Detect which cell encompasses the target text, then output its (X, Y) center coordinate. 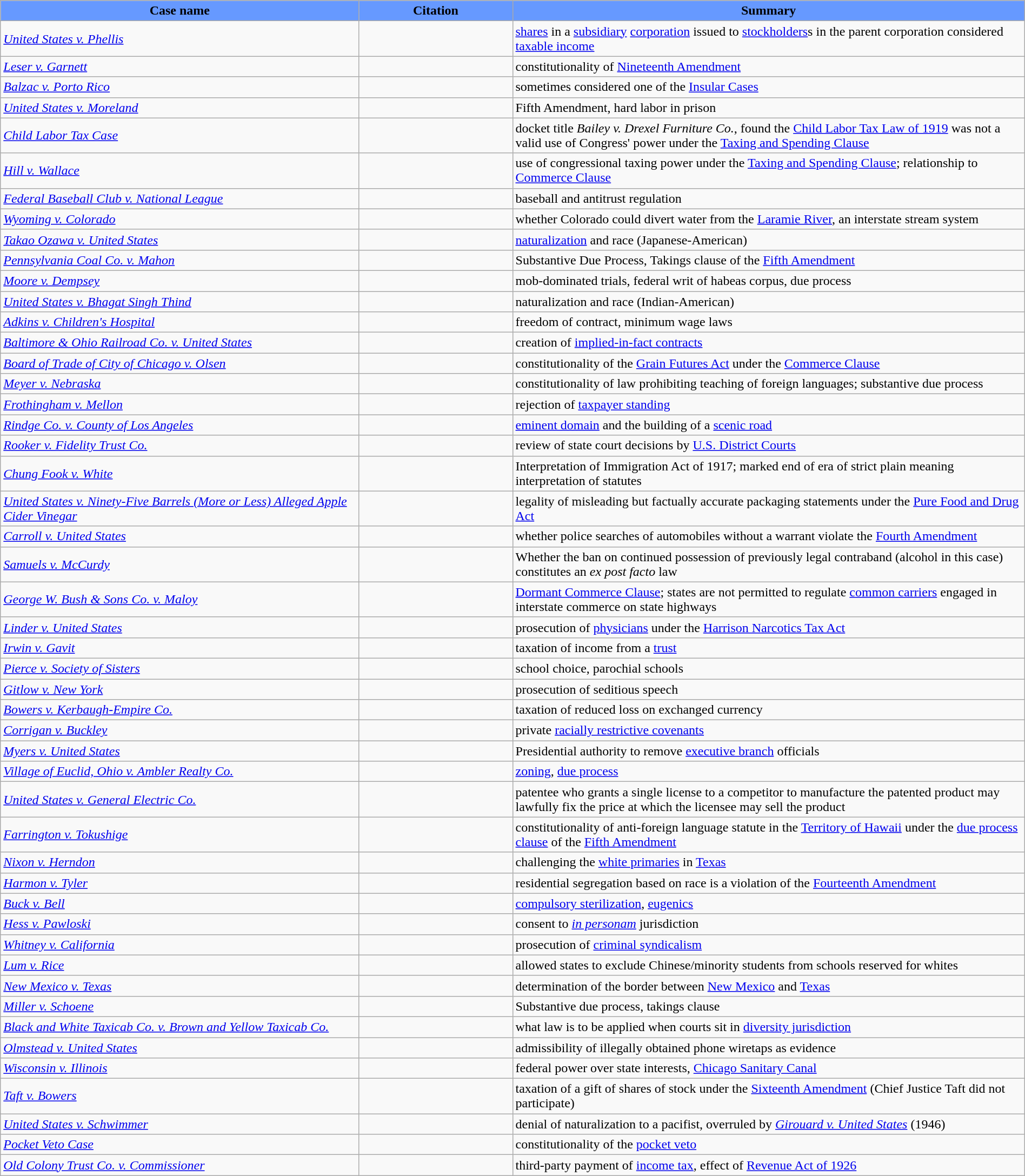
sometimes considered one of the Insular Cases (769, 87)
Takao Ozawa v. United States (179, 240)
taxation of income from a trust (769, 648)
determination of the border between New Mexico and Texas (769, 986)
rejection of taxpayer standing (769, 404)
Federal Baseball Club v. National League (179, 198)
Wyoming v. Colorado (179, 219)
Substantive Due Process, Takings clause of the Fifth Amendment (769, 260)
legality of misleading but factually accurate packaging statements under the Pure Food and Drug Act (769, 508)
Harmon v. Tyler (179, 883)
Nixon v. Herndon (179, 862)
allowed states to exclude Chinese/minority students from schools reserved for whites (769, 965)
Leser v. Garnett (179, 67)
baseball and antitrust regulation (769, 198)
Citation (436, 11)
Substantive due process, takings clause (769, 1006)
prosecution of criminal syndicalism (769, 945)
residential segregation based on race is a violation of the Fourteenth Amendment (769, 883)
freedom of contract, minimum wage laws (769, 322)
Frothingham v. Mellon (179, 404)
use of congressional taxing power under the Taxing and Spending Clause; relationship to Commerce Clause (769, 171)
private racially restrictive covenants (769, 730)
Meyer v. Nebraska (179, 384)
Myers v. United States (179, 751)
taxation of a gift of shares of stock under the Sixteenth Amendment (Chief Justice Taft did not participate) (769, 1097)
Balzac v. Porto Rico (179, 87)
Adkins v. Children's Hospital (179, 322)
whether police searches of automobiles without a warrant violate the Fourth Amendment (769, 536)
Rooker v. Fidelity Trust Co. (179, 446)
Irwin v. Gavit (179, 648)
Farrington v. Tokushige (179, 835)
Wisconsin v. Illinois (179, 1068)
Dormant Commerce Clause; states are not permitted to regulate common carriers engaged in interstate commerce on state highways (769, 599)
Black and White Taxicab Co. v. Brown and Yellow Taxicab Co. (179, 1027)
Linder v. United States (179, 627)
Miller v. Schoene (179, 1006)
Bowers v. Kerbaugh-Empire Co. (179, 710)
Fifth Amendment, hard labor in prison (769, 108)
what law is to be applied when courts sit in diversity jurisdiction (769, 1027)
mob-dominated trials, federal writ of habeas corpus, due process (769, 281)
constitutionality of anti-foreign language statute in the Territory of Hawaii under the due process clause of the Fifth Amendment (769, 835)
naturalization and race (Japanese-American) (769, 240)
consent to in personam jurisdiction (769, 924)
Hess v. Pawloski (179, 924)
Lum v. Rice (179, 965)
New Mexico v. Texas (179, 986)
federal power over state interests, Chicago Sanitary Canal (769, 1068)
constitutionality of Nineteenth Amendment (769, 67)
Baltimore & Ohio Railroad Co. v. United States (179, 343)
United States v. Schwimmer (179, 1124)
creation of implied-in-fact contracts (769, 343)
Chung Fook v. White (179, 474)
Gitlow v. New York (179, 689)
Rindge Co. v. County of Los Angeles (179, 425)
Pierce v. Society of Sisters (179, 668)
Case name (179, 11)
denial of naturalization to a pacifist, overruled by Girouard v. United States (1946) (769, 1124)
United States v. Phellis (179, 39)
zoning, due process (769, 772)
Carroll v. United States (179, 536)
United States v. General Electric Co. (179, 799)
challenging the white primaries in Texas (769, 862)
prosecution of seditious speech (769, 689)
admissibility of illegally obtained phone wiretaps as evidence (769, 1047)
Pocket Veto Case (179, 1145)
Samuels v. McCurdy (179, 564)
naturalization and race (Indian-American) (769, 301)
Hill v. Wallace (179, 171)
school choice, parochial schools (769, 668)
constitutionality of law prohibiting teaching of foreign languages; substantive due process (769, 384)
Summary (769, 11)
review of state court decisions by U.S. District Courts (769, 446)
Old Colony Trust Co. v. Commissioner (179, 1165)
shares in a subsidiary corporation issued to stockholderss in the parent corporation considered taxable income (769, 39)
Buck v. Bell (179, 903)
Whitney v. California (179, 945)
Olmstead v. United States (179, 1047)
prosecution of physicians under the Harrison Narcotics Tax Act (769, 627)
Corrigan v. Buckley (179, 730)
eminent domain and the building of a scenic road (769, 425)
Child Labor Tax Case (179, 135)
Board of Trade of City of Chicago v. Olsen (179, 363)
United States v. Ninety-Five Barrels (More or Less) Alleged Apple Cider Vinegar (179, 508)
Taft v. Bowers (179, 1097)
taxation of reduced loss on exchanged currency (769, 710)
compulsory sterilization, eugenics (769, 903)
Pennsylvania Coal Co. v. Mahon (179, 260)
Moore v. Dempsey (179, 281)
constitutionality of the Grain Futures Act under the Commerce Clause (769, 363)
United States v. Moreland (179, 108)
Village of Euclid, Ohio v. Ambler Realty Co. (179, 772)
whether Colorado could divert water from the Laramie River, an interstate stream system (769, 219)
Interpretation of Immigration Act of 1917; marked end of era of strict plain meaning interpretation of statutes (769, 474)
third-party payment of income tax, effect of Revenue Act of 1926 (769, 1165)
constitutionality of the pocket veto (769, 1145)
George W. Bush & Sons Co. v. Maloy (179, 599)
United States v. Bhagat Singh Thind (179, 301)
Whether the ban on continued possession of previously legal contraband (alcohol in this case) constitutes an ex post facto law (769, 564)
Presidential authority to remove executive branch officials (769, 751)
